Output the (x, y) coordinate of the center of the cell containing the given text.  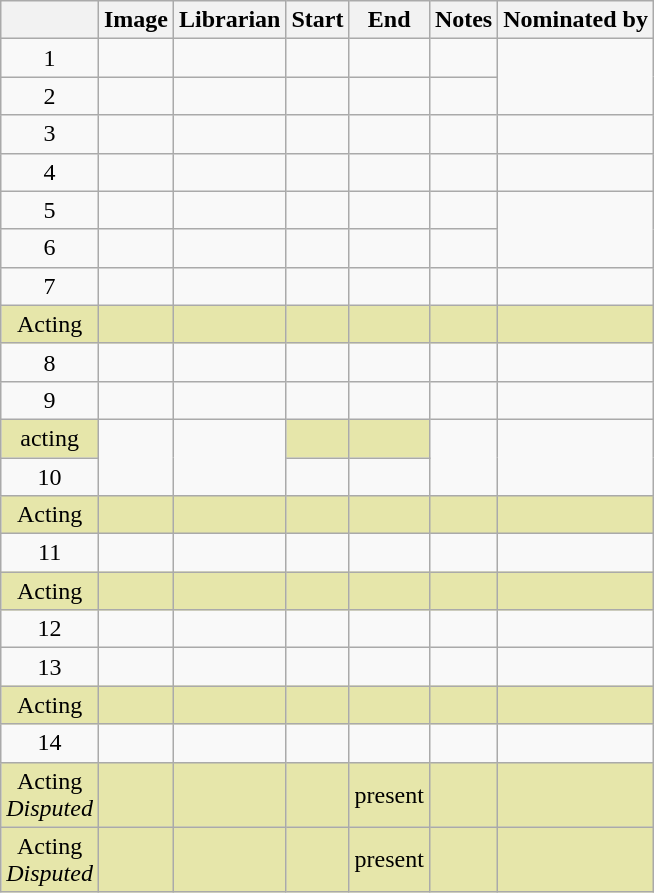
7 (50, 286)
9 (50, 400)
Nominated by (576, 20)
1 (50, 58)
2 (50, 96)
Notes (463, 20)
3 (50, 134)
acting (50, 438)
Librarian (230, 20)
13 (50, 667)
Start (318, 20)
6 (50, 248)
4 (50, 172)
8 (50, 362)
5 (50, 210)
14 (50, 743)
11 (50, 553)
Image (136, 20)
12 (50, 629)
10 (50, 477)
End (389, 20)
